Scan for the cell matching the given text and deliver its (x, y) coordinate at center. 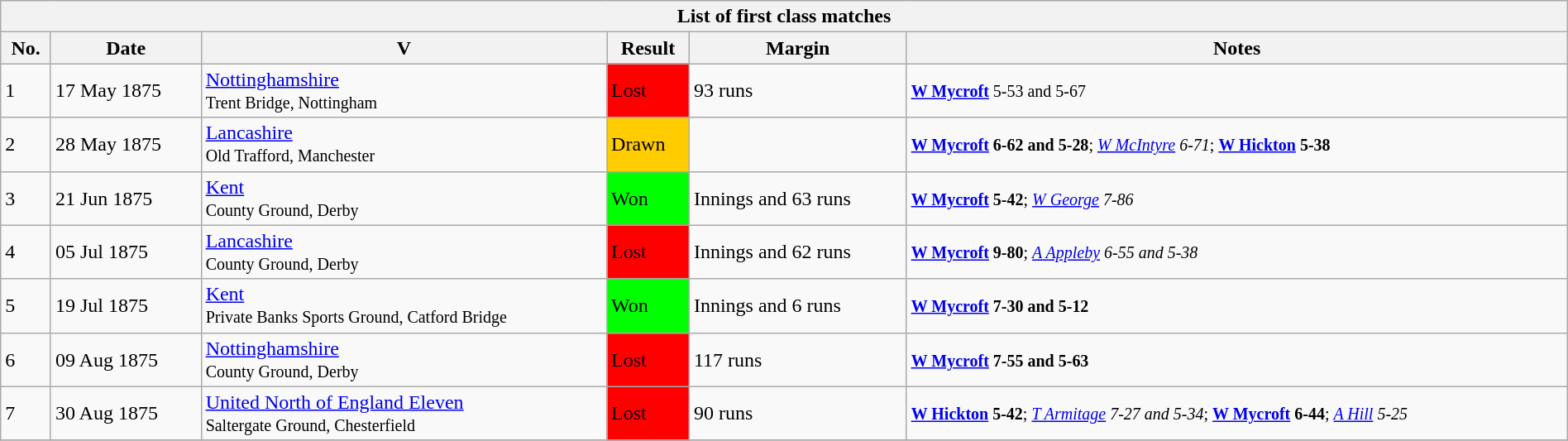
Nottinghamshire Trent Bridge, Nottingham (404, 91)
Date (126, 48)
28 May 1875 (126, 144)
W Mycroft 7-30 and 5-12 (1237, 306)
W Mycroft 5-53 and 5-67 (1237, 91)
Notes (1237, 48)
Lancashire Old Trafford, Manchester (404, 144)
93 runs (797, 91)
United North of England Eleven Saltergate Ground, Chesterfield (404, 414)
Drawn (648, 144)
Margin (797, 48)
30 Aug 1875 (126, 414)
Innings and 6 runs (797, 306)
3 (26, 199)
09 Aug 1875 (126, 359)
2 (26, 144)
90 runs (797, 414)
Nottinghamshire County Ground, Derby (404, 359)
17 May 1875 (126, 91)
6 (26, 359)
05 Jul 1875 (126, 252)
W Mycroft 5-42; W George 7-86 (1237, 199)
117 runs (797, 359)
Kent Private Banks Sports Ground, Catford Bridge (404, 306)
No. (26, 48)
Innings and 63 runs (797, 199)
V (404, 48)
Kent County Ground, Derby (404, 199)
21 Jun 1875 (126, 199)
1 (26, 91)
W Hickton 5-42; T Armitage 7-27 and 5-34; W Mycroft 6-44; A Hill 5-25 (1237, 414)
List of first class matches (784, 17)
Innings and 62 runs (797, 252)
W Mycroft 9-80; A Appleby 6-55 and 5-38 (1237, 252)
Lancashire County Ground, Derby (404, 252)
19 Jul 1875 (126, 306)
W Mycroft 6-62 and 5-28; W McIntyre 6-71; W Hickton 5-38 (1237, 144)
7 (26, 414)
4 (26, 252)
W Mycroft 7-55 and 5-63 (1237, 359)
5 (26, 306)
Result (648, 48)
